Return the [X, Y] coordinate for the center point of the cell that contains the specified text.  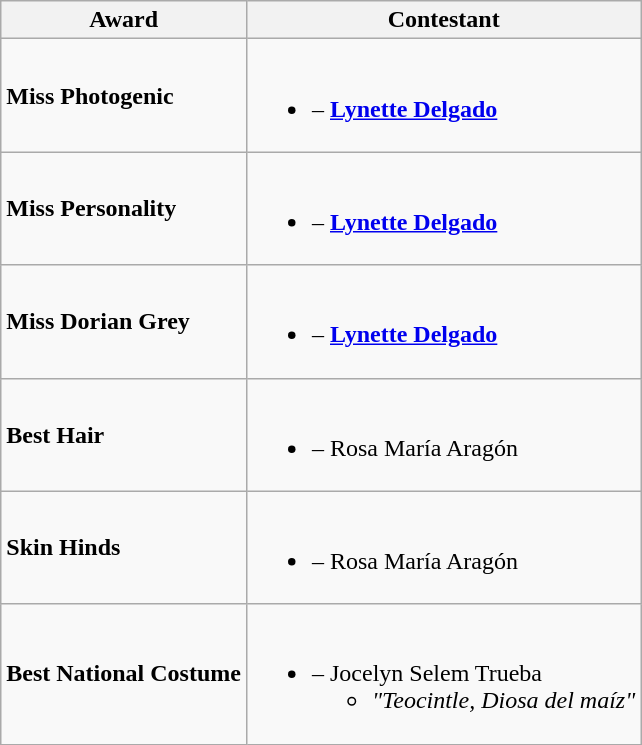
Award [124, 20]
Miss Personality [124, 208]
Best Hair [124, 434]
Skin Hinds [124, 548]
Miss Dorian Grey [124, 322]
Best National Costume [124, 674]
Miss Photogenic [124, 96]
– Jocelyn Selem Trueba"Teocintle, Diosa del maíz" [443, 674]
Contestant [443, 20]
